Identify which cell holds the provided text, then report its [X, Y] central coordinate. 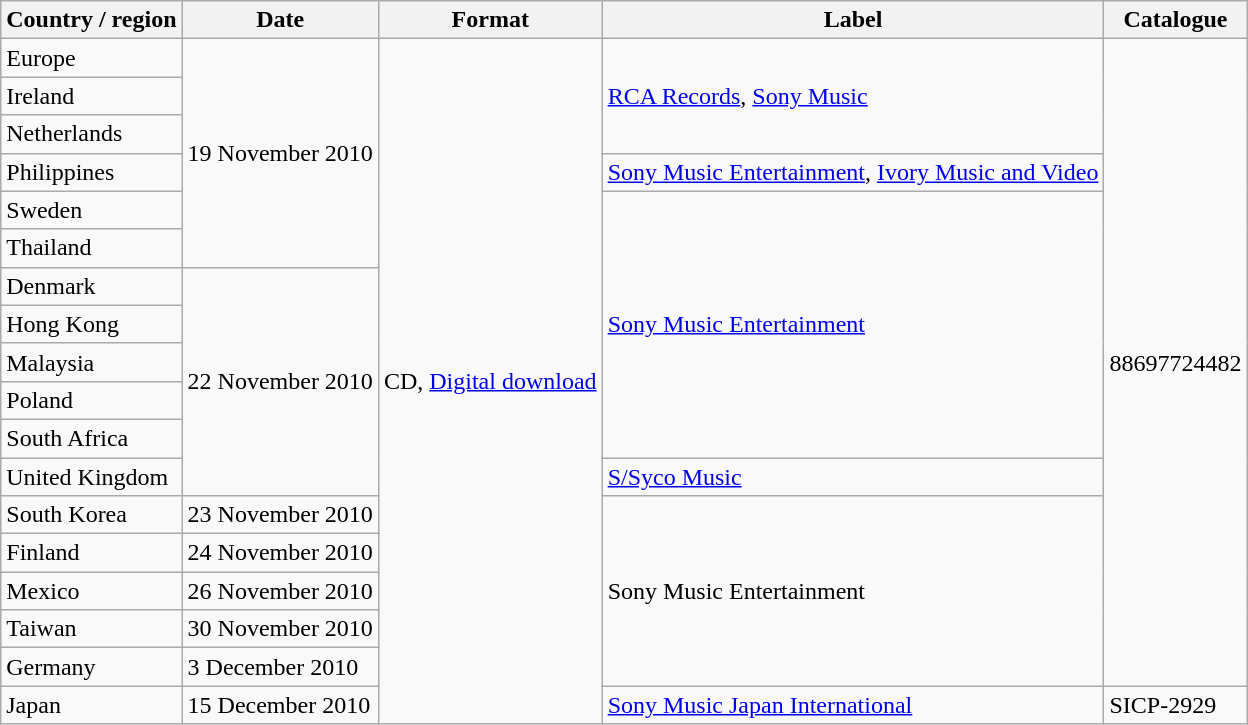
30 November 2010 [280, 629]
Finland [92, 553]
South Korea [92, 515]
Taiwan [92, 629]
24 November 2010 [280, 553]
Format [490, 20]
Hong Kong [92, 324]
Date [280, 20]
88697724482 [1176, 362]
Europe [92, 58]
26 November 2010 [280, 591]
Catalogue [1176, 20]
Japan [92, 705]
3 December 2010 [280, 667]
SICP-2929 [1176, 705]
Malaysia [92, 362]
S/Syco Music [853, 477]
Sony Music Entertainment, Ivory Music and Video [853, 172]
Mexico [92, 591]
22 November 2010 [280, 381]
Thailand [92, 248]
Germany [92, 667]
Ireland [92, 96]
Netherlands [92, 134]
Sony Music Japan International [853, 705]
19 November 2010 [280, 153]
Country / region [92, 20]
Label [853, 20]
Sweden [92, 210]
15 December 2010 [280, 705]
RCA Records, Sony Music [853, 96]
Denmark [92, 286]
CD, Digital download [490, 382]
South Africa [92, 438]
Philippines [92, 172]
23 November 2010 [280, 515]
United Kingdom [92, 477]
Poland [92, 400]
